Provide the [X, Y] coordinate of the cell's center where the given text is located.  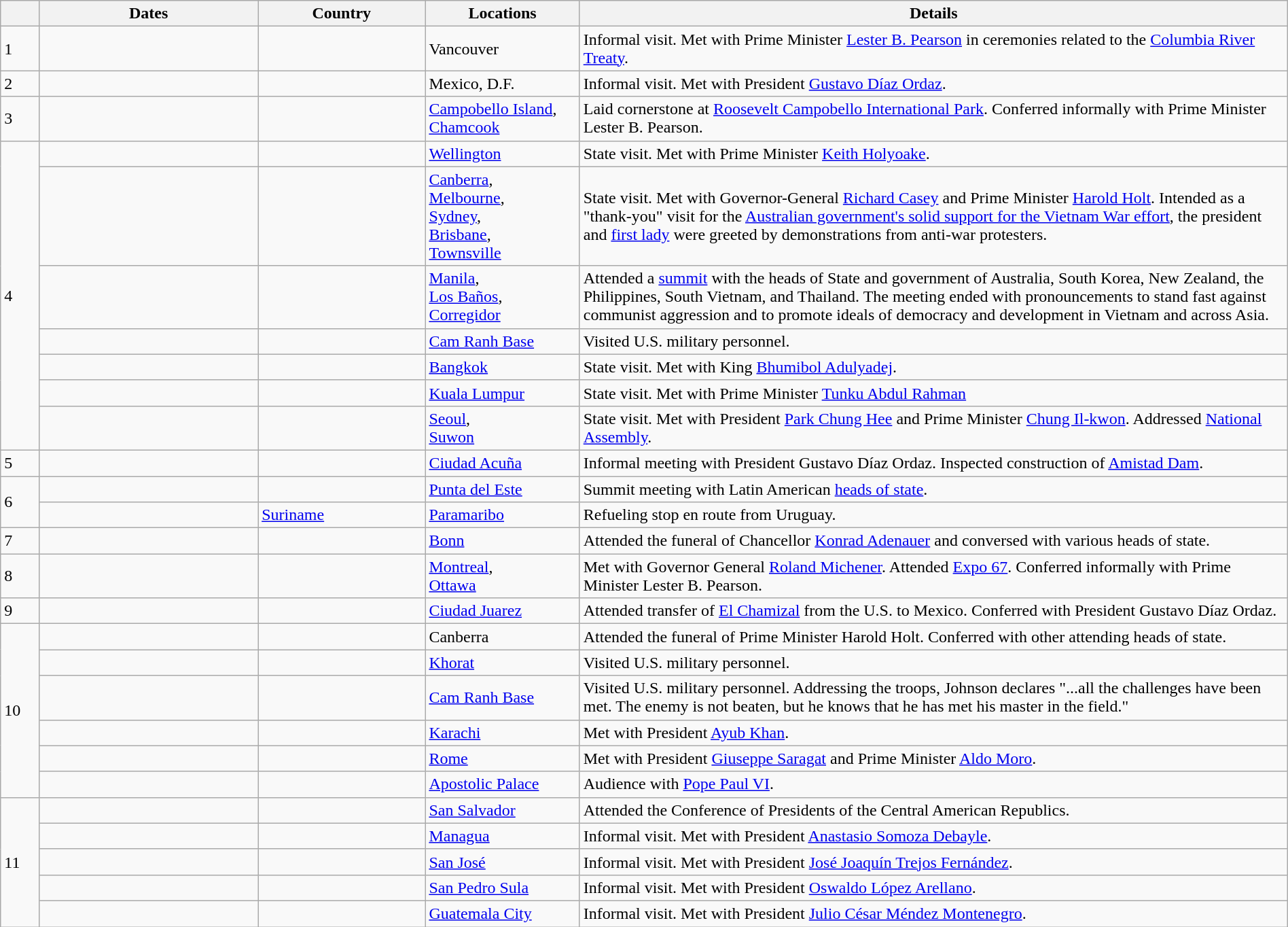
State visit. Met with Prime Minister Tunku Abdul Rahman [933, 393]
San Pedro Sula [503, 888]
Ciudad Juarez [503, 611]
San Salvador [503, 810]
11 [20, 862]
Met with President Ayub Khan. [933, 733]
Ciudad Acuña [503, 463]
San José [503, 862]
Met with Governor General Roland Michener. Attended Expo 67. Conferred informally with Prime Minister Lester B. Pearson. [933, 576]
Informal visit. Met with President Oswaldo López Arellano. [933, 888]
Manila,Los Baños,Corregidor [503, 297]
Informal meeting with President Gustavo Díaz Ordaz. Inspected construction of Amistad Dam. [933, 463]
Punta del Este [503, 489]
Montreal,Ottawa [503, 576]
2 [20, 84]
5 [20, 463]
Summit meeting with Latin American heads of state. [933, 489]
Apostolic Palace [503, 784]
6 [20, 502]
4 [20, 295]
Bonn [503, 541]
Informal visit. Met with President Anastasio Somoza Debayle. [933, 836]
Informal visit. Met with President Gustavo Díaz Ordaz. [933, 84]
Country [342, 14]
Rome [503, 758]
9 [20, 611]
Managua [503, 836]
Karachi [503, 733]
Refueling stop en route from Uruguay. [933, 515]
Attended transfer of El Chamizal from the U.S. to Mexico. Conferred with President Gustavo Díaz Ordaz. [933, 611]
Suriname [342, 515]
1 [20, 49]
Canberra [503, 637]
Informal visit. Met with Prime Minister Lester B. Pearson in ceremonies related to the Columbia River Treaty. [933, 49]
Campobello Island,Chamcook [503, 118]
Guatemala City [503, 913]
Paramaribo [503, 515]
Canberra,Melbourne,Sydney,Brisbane,Townsville [503, 216]
State visit. Met with King Bhumibol Adulyadej. [933, 367]
State visit. Met with Prime Minister Keith Holyoake. [933, 154]
Khorat [503, 663]
Informal visit. Met with President José Joaquín Trejos Fernández. [933, 862]
Attended the funeral of Prime Minister Harold Holt. Conferred with other attending heads of state. [933, 637]
Locations [503, 14]
Wellington [503, 154]
7 [20, 541]
Attended the Conference of Presidents of the Central American Republics. [933, 810]
Bangkok [503, 367]
State visit. Met with President Park Chung Hee and Prime Minister Chung Il-kwon. Addressed National Assembly. [933, 428]
Details [933, 14]
Attended the funeral of Chancellor Konrad Adenauer and conversed with various heads of state. [933, 541]
Vancouver [503, 49]
Met with President Giuseppe Saragat and Prime Minister Aldo Moro. [933, 758]
Mexico, D.F. [503, 84]
Dates [149, 14]
Seoul,Suwon [503, 428]
Laid cornerstone at Roosevelt Campobello International Park. Conferred informally with Prime Minister Lester B. Pearson. [933, 118]
8 [20, 576]
Audience with Pope Paul VI. [933, 784]
3 [20, 118]
Kuala Lumpur [503, 393]
Informal visit. Met with President Julio César Méndez Montenegro. [933, 913]
10 [20, 711]
